Provide the (X, Y) coordinate of the cell's center where the given text is located.  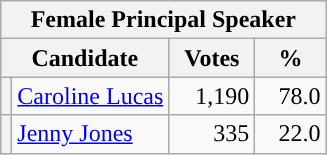
Jenny Jones (90, 134)
335 (212, 134)
Female Principal Speaker (164, 20)
78.0 (290, 96)
Votes (212, 58)
Caroline Lucas (90, 96)
% (290, 58)
22.0 (290, 134)
1,190 (212, 96)
Candidate (85, 58)
